Find where the given text appears and provide that cell's center as [x, y] coordinate. 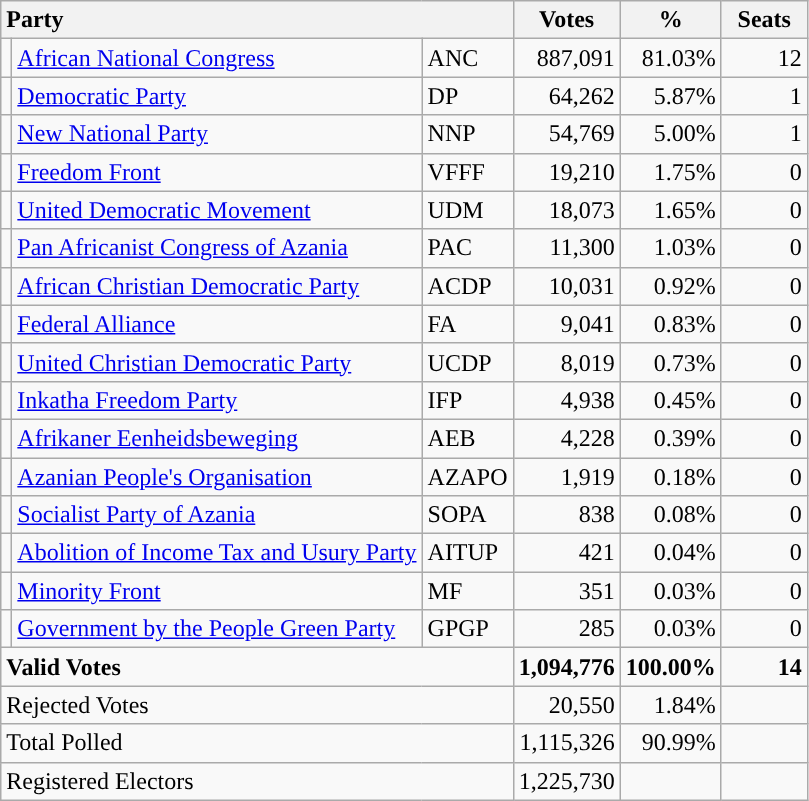
5.00% [670, 134]
Party [257, 20]
United Christian Democratic Party [217, 362]
Votes [566, 20]
ANC [468, 58]
1,115,326 [566, 743]
African National Congress [217, 58]
Total Polled [257, 743]
United Democratic Movement [217, 210]
SOPA [468, 515]
0.18% [670, 477]
% [670, 20]
54,769 [566, 134]
90.99% [670, 743]
Rejected Votes [257, 705]
Pan Africanist Congress of Azania [217, 248]
Valid Votes [257, 667]
9,041 [566, 324]
81.03% [670, 58]
64,262 [566, 96]
MF [468, 591]
New National Party [217, 134]
Freedom Front [217, 172]
VFFF [468, 172]
GPGP [468, 629]
8,019 [566, 362]
African Christian Democratic Party [217, 286]
18,073 [566, 210]
AEB [468, 438]
0.83% [670, 324]
Seats [764, 20]
14 [764, 667]
Democratic Party [217, 96]
Federal Alliance [217, 324]
Abolition of Income Tax and Usury Party [217, 553]
12 [764, 58]
FA [468, 324]
5.87% [670, 96]
1,225,730 [566, 781]
1.03% [670, 248]
10,031 [566, 286]
0.92% [670, 286]
838 [566, 515]
PAC [468, 248]
NNP [468, 134]
ACDP [468, 286]
4,938 [566, 400]
1.65% [670, 210]
1,094,776 [566, 667]
Inkatha Freedom Party [217, 400]
351 [566, 591]
0.73% [670, 362]
100.00% [670, 667]
19,210 [566, 172]
421 [566, 553]
4,228 [566, 438]
285 [566, 629]
Government by the People Green Party [217, 629]
0.08% [670, 515]
Afrikaner Eenheidsbeweging [217, 438]
0.45% [670, 400]
887,091 [566, 58]
Azanian People's Organisation [217, 477]
UCDP [468, 362]
0.39% [670, 438]
20,550 [566, 705]
Minority Front [217, 591]
Socialist Party of Azania [217, 515]
0.04% [670, 553]
1.84% [670, 705]
1,919 [566, 477]
Registered Electors [257, 781]
DP [468, 96]
AZAPO [468, 477]
11,300 [566, 248]
UDM [468, 210]
IFP [468, 400]
AITUP [468, 553]
1.75% [670, 172]
